Pinpoint the cell where the given text exists, returning its [X, Y] midpoint coordinate. 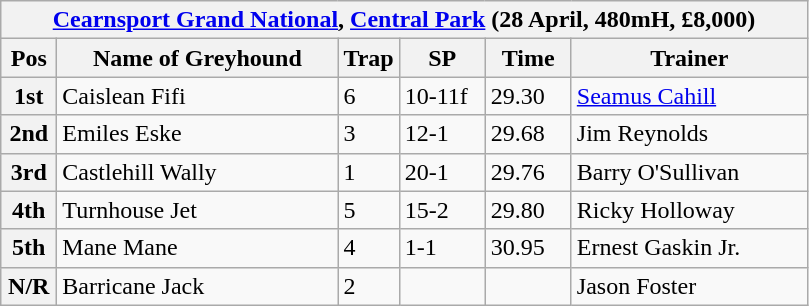
1st [29, 96]
SP [442, 58]
Trainer [689, 58]
30.95 [528, 248]
29.30 [528, 96]
Trap [368, 58]
Barricane Jack [198, 286]
5 [368, 210]
3 [368, 134]
2 [368, 286]
29.76 [528, 172]
10-11f [442, 96]
29.68 [528, 134]
1 [368, 172]
Jim Reynolds [689, 134]
6 [368, 96]
Pos [29, 58]
12-1 [442, 134]
Emiles Eske [198, 134]
29.80 [528, 210]
4 [368, 248]
Seamus Cahill [689, 96]
Time [528, 58]
Castlehill Wally [198, 172]
Name of Greyhound [198, 58]
15-2 [442, 210]
Cearnsport Grand National, Central Park (28 April, 480mH, £8,000) [404, 20]
5th [29, 248]
Barry O'Sullivan [689, 172]
N/R [29, 286]
2nd [29, 134]
Jason Foster [689, 286]
1-1 [442, 248]
Mane Mane [198, 248]
Caislean Fifi [198, 96]
Turnhouse Jet [198, 210]
3rd [29, 172]
20-1 [442, 172]
Ernest Gaskin Jr. [689, 248]
4th [29, 210]
Ricky Holloway [689, 210]
